Capture the cell that displays the provided text and extract its (x, y) central coordinate. 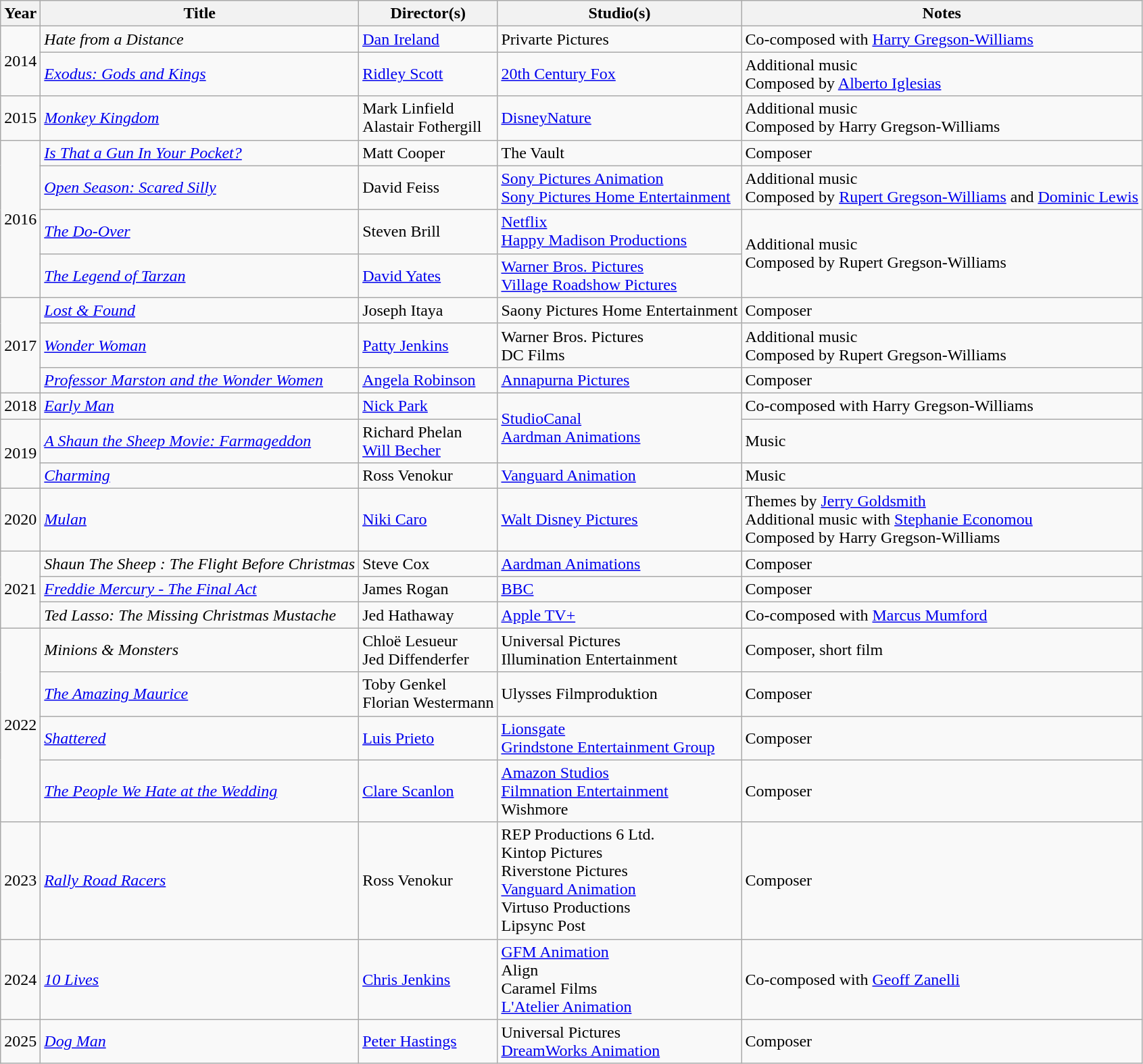
Richard PhelanWill Becher (429, 441)
DisneyNature (619, 118)
Ulysses Filmproduktion (619, 694)
Nick Park (429, 406)
REP Productions 6 Ltd.Kintop PicturesRiverstone PicturesVanguard AnimationVirtuso ProductionsLipsync Post (619, 880)
James Rogan (429, 589)
Dan Ireland (429, 39)
Steve Cox (429, 564)
The Do-Over (200, 231)
GFM AnimationAlignCaramel FilmsL'Atelier Animation (619, 979)
Angela Robinson (429, 380)
Niki Caro (429, 520)
Wonder Woman (200, 345)
Monkey Kingdom (200, 118)
The Amazing Maurice (200, 694)
Ted Lasso: The Missing Christmas Mustache (200, 615)
Additional musicComposed by Harry Gregson-Williams (942, 118)
NetflixHappy Madison Productions (619, 231)
Open Season: Scared Silly (200, 188)
Walt Disney Pictures (619, 520)
Jed Hathaway (429, 615)
Apple TV+ (619, 615)
Aardman Animations (619, 564)
Annapurna Pictures (619, 380)
Saony Pictures Home Entertainment (619, 310)
Studio(s) (619, 14)
Joseph Itaya (429, 310)
2022 (20, 725)
Warner Bros. PicturesDC Films (619, 345)
2015 (20, 118)
Composer, short film (942, 650)
2018 (20, 406)
2020 (20, 520)
Toby GenkelFlorian Westermann (429, 694)
Universal PicturesDreamWorks Animation (619, 1041)
Title (200, 14)
Hate from a Distance (200, 39)
2023 (20, 880)
Professor Marston and the Wonder Women (200, 380)
The Legend of Tarzan (200, 276)
The Vault (619, 153)
Is That a Gun In Your Pocket? (200, 153)
Additional musicComposed by Rupert Gregson-Williams and Dominic Lewis (942, 188)
Shaun The Sheep : The Flight Before Christmas (200, 564)
Mark LinfieldAlastair Fothergill (429, 118)
BBC (619, 589)
Amazon StudiosFilmnation EntertainmentWishmore (619, 791)
2025 (20, 1041)
Luis Prieto (429, 738)
2014 (20, 61)
Chris Jenkins (429, 979)
StudioCanalAardman Animations (619, 427)
A Shaun the Sheep Movie: Farmageddon (200, 441)
2021 (20, 589)
Minions & Monsters (200, 650)
Universal PicturesIllumination Entertainment (619, 650)
Patty Jenkins (429, 345)
Steven Brill (429, 231)
Clare Scanlon (429, 791)
Vanguard Animation (619, 476)
20th Century Fox (619, 74)
2019 (20, 454)
2024 (20, 979)
Year (20, 14)
Co-composed with Geoff Zanelli (942, 979)
Privarte Pictures (619, 39)
Warner Bros. PicturesVillage Roadshow Pictures (619, 276)
David Yates (429, 276)
Sony Pictures AnimationSony Pictures Home Entertainment (619, 188)
Lost & Found (200, 310)
Rally Road Racers (200, 880)
Matt Cooper (429, 153)
David Feiss (429, 188)
Peter Hastings (429, 1041)
Additional musicComposed by Alberto Iglesias (942, 74)
Freddie Mercury - The Final Act (200, 589)
Themes by Jerry GoldsmithAdditional music with Stephanie EconomouComposed by Harry Gregson-Williams (942, 520)
Chloë LesueurJed Diffenderfer (429, 650)
Ridley Scott (429, 74)
Co-composed with Marcus Mumford (942, 615)
Exodus: Gods and Kings (200, 74)
10 Lives (200, 979)
Director(s) (429, 14)
2017 (20, 345)
LionsgateGrindstone Entertainment Group (619, 738)
Dog Man (200, 1041)
Early Man (200, 406)
Mulan (200, 520)
Notes (942, 14)
The People We Hate at the Wedding (200, 791)
2016 (20, 219)
Shattered (200, 738)
Charming (200, 476)
